Locate the cell with the specified text and output its [X, Y] center coordinate. 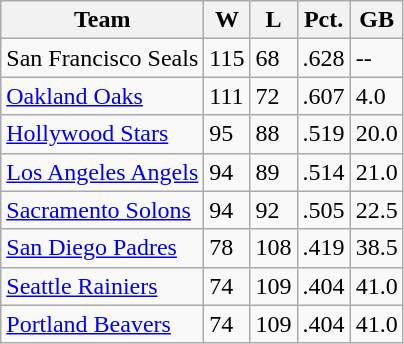
Seattle Rainiers [102, 286]
92 [274, 210]
78 [227, 248]
88 [274, 134]
L [274, 20]
.505 [324, 210]
Team [102, 20]
.628 [324, 58]
111 [227, 96]
68 [274, 58]
San Diego Padres [102, 248]
95 [227, 134]
108 [274, 248]
20.0 [376, 134]
38.5 [376, 248]
W [227, 20]
72 [274, 96]
.519 [324, 134]
21.0 [376, 172]
Sacramento Solons [102, 210]
22.5 [376, 210]
-- [376, 58]
San Francisco Seals [102, 58]
4.0 [376, 96]
Pct. [324, 20]
Hollywood Stars [102, 134]
.514 [324, 172]
115 [227, 58]
Portland Beavers [102, 324]
Oakland Oaks [102, 96]
89 [274, 172]
GB [376, 20]
Los Angeles Angels [102, 172]
.607 [324, 96]
.419 [324, 248]
